Determine the (X, Y) coordinate at the center of the cell enclosing the given text.  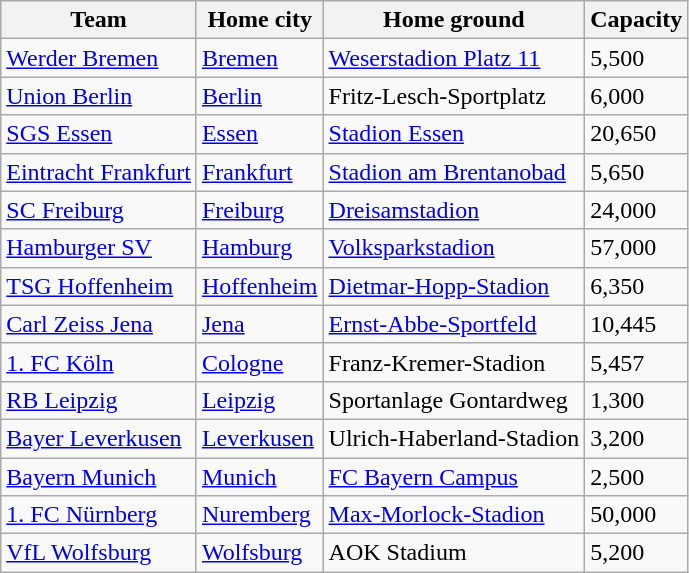
Essen (260, 134)
Team (99, 20)
Wolfsburg (260, 553)
Sportanlage Gontardweg (454, 400)
1,300 (636, 400)
20,650 (636, 134)
Hoffenheim (260, 286)
Max-Morlock-Stadion (454, 515)
Munich (260, 477)
1. FC Nürnberg (99, 515)
Weserstadion Platz 11 (454, 58)
Ulrich-Haberland-Stadion (454, 438)
TSG Hoffenheim (99, 286)
Jena (260, 324)
10,445 (636, 324)
Home city (260, 20)
SC Freiburg (99, 210)
24,000 (636, 210)
50,000 (636, 515)
Volksparkstadion (454, 248)
SGS Essen (99, 134)
Eintracht Frankfurt (99, 172)
Freiburg (260, 210)
FC Bayern Campus (454, 477)
VfL Wolfsburg (99, 553)
6,350 (636, 286)
RB Leipzig (99, 400)
5,457 (636, 362)
Capacity (636, 20)
Franz-Kremer-Stadion (454, 362)
Stadion Essen (454, 134)
Bayer Leverkusen (99, 438)
3,200 (636, 438)
1. FC Köln (99, 362)
Leverkusen (260, 438)
5,200 (636, 553)
Leipzig (260, 400)
6,000 (636, 96)
Ernst-Abbe-Sportfeld (454, 324)
Bremen (260, 58)
Dreisamstadion (454, 210)
57,000 (636, 248)
Bayern Munich (99, 477)
Union Berlin (99, 96)
Hamburg (260, 248)
Berlin (260, 96)
5,500 (636, 58)
Home ground (454, 20)
Carl Zeiss Jena (99, 324)
Hamburger SV (99, 248)
2,500 (636, 477)
Frankfurt (260, 172)
Dietmar-Hopp-Stadion (454, 286)
AOK Stadium (454, 553)
Stadion am Brentanobad (454, 172)
Werder Bremen (99, 58)
Nuremberg (260, 515)
Cologne (260, 362)
5,650 (636, 172)
Fritz-Lesch-Sportplatz (454, 96)
